From the cell containing the given text, extract its center point as [X, Y] coordinate. 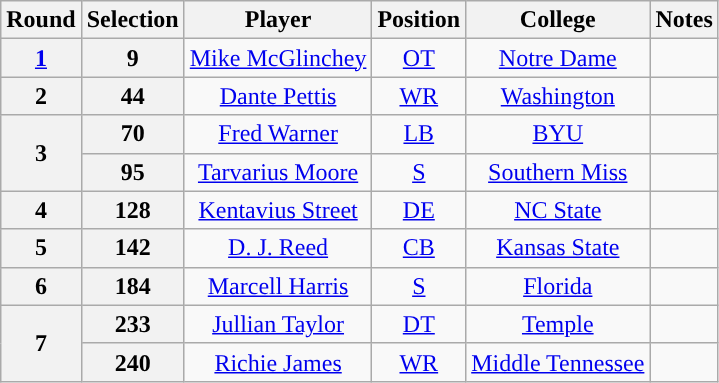
Richie James [278, 362]
Dante Pettis [278, 96]
Kentavius Street [278, 210]
Fred Warner [278, 134]
5 [41, 248]
Southern Miss [558, 172]
Middle Tennessee [558, 362]
184 [132, 286]
6 [41, 286]
BYU [558, 134]
OT [419, 58]
College [558, 20]
Marcell Harris [278, 286]
Jullian Taylor [278, 324]
Washington [558, 96]
95 [132, 172]
Player [278, 20]
Round [41, 20]
DE [419, 210]
DT [419, 324]
240 [132, 362]
LB [419, 134]
Kansas State [558, 248]
Notes [684, 20]
Mike McGlinchey [278, 58]
128 [132, 210]
1 [41, 58]
7 [41, 343]
CB [419, 248]
9 [132, 58]
Notre Dame [558, 58]
44 [132, 96]
233 [132, 324]
142 [132, 248]
Tarvarius Moore [278, 172]
2 [41, 96]
70 [132, 134]
3 [41, 153]
Temple [558, 324]
NC State [558, 210]
Position [419, 20]
D. J. Reed [278, 248]
Florida [558, 286]
4 [41, 210]
Selection [132, 20]
